Scan for the cell matching the given text and deliver its [X, Y] coordinate at center. 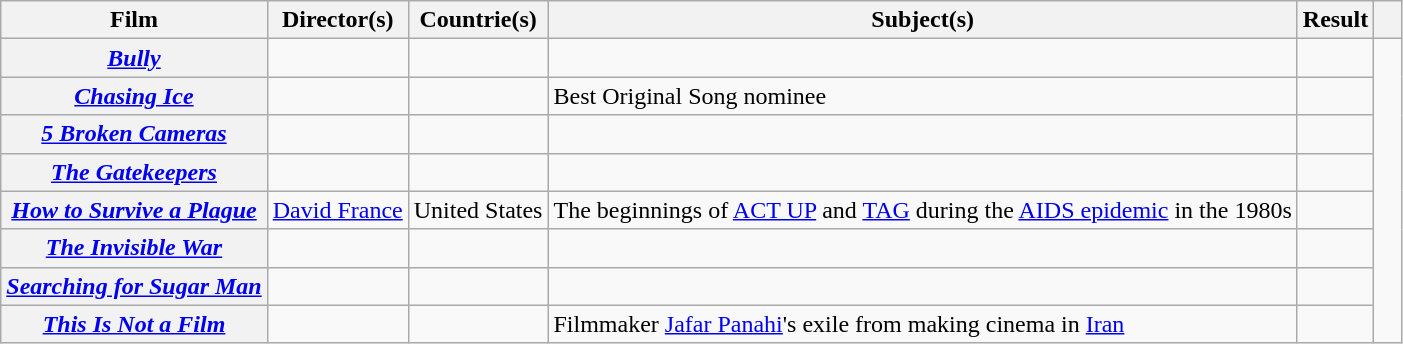
Best Original Song nominee [922, 96]
Searching for Sugar Man [134, 286]
How to Survive a Plague [134, 210]
Result [1335, 20]
Countrie(s) [478, 20]
The Invisible War [134, 248]
Filmmaker Jafar Panahi's exile from making cinema in Iran [922, 324]
United States [478, 210]
The beginnings of ACT UP and TAG during the AIDS epidemic in the 1980s [922, 210]
Film [134, 20]
David France [338, 210]
The Gatekeepers [134, 172]
5 Broken Cameras [134, 134]
Chasing Ice [134, 96]
This Is Not a Film [134, 324]
Director(s) [338, 20]
Subject(s) [922, 20]
Bully [134, 58]
